Detect which cell encompasses the target text, then output its [x, y] center coordinate. 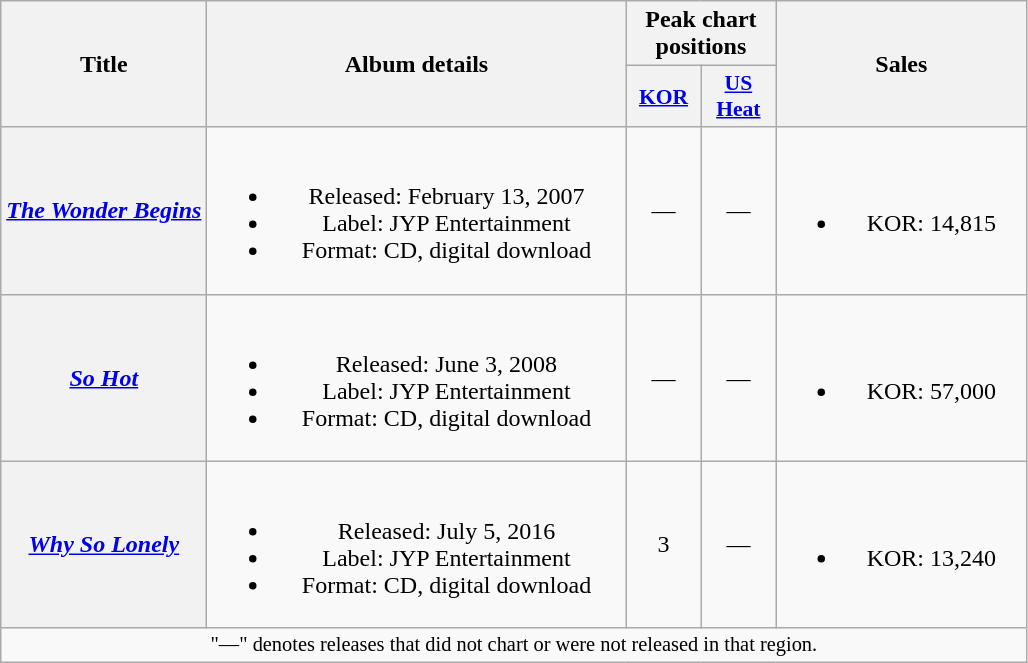
KOR: 14,815 [902, 210]
3 [664, 544]
Released: July 5, 2016Label: JYP EntertainmentFormat: CD, digital download [416, 544]
Why So Lonely [104, 544]
Album details [416, 64]
Peak chart positions [701, 34]
Title [104, 64]
The Wonder Begins [104, 210]
Sales [902, 64]
KOR [664, 96]
KOR: 13,240 [902, 544]
Released: February 13, 2007Label: JYP EntertainmentFormat: CD, digital download [416, 210]
So Hot [104, 378]
"—" denotes releases that did not chart or were not released in that region. [514, 645]
USHeat [738, 96]
Released: June 3, 2008Label: JYP EntertainmentFormat: CD, digital download [416, 378]
KOR: 57,000 [902, 378]
